Search for the cell housing the specified text and yield its [x, y] center coordinate. 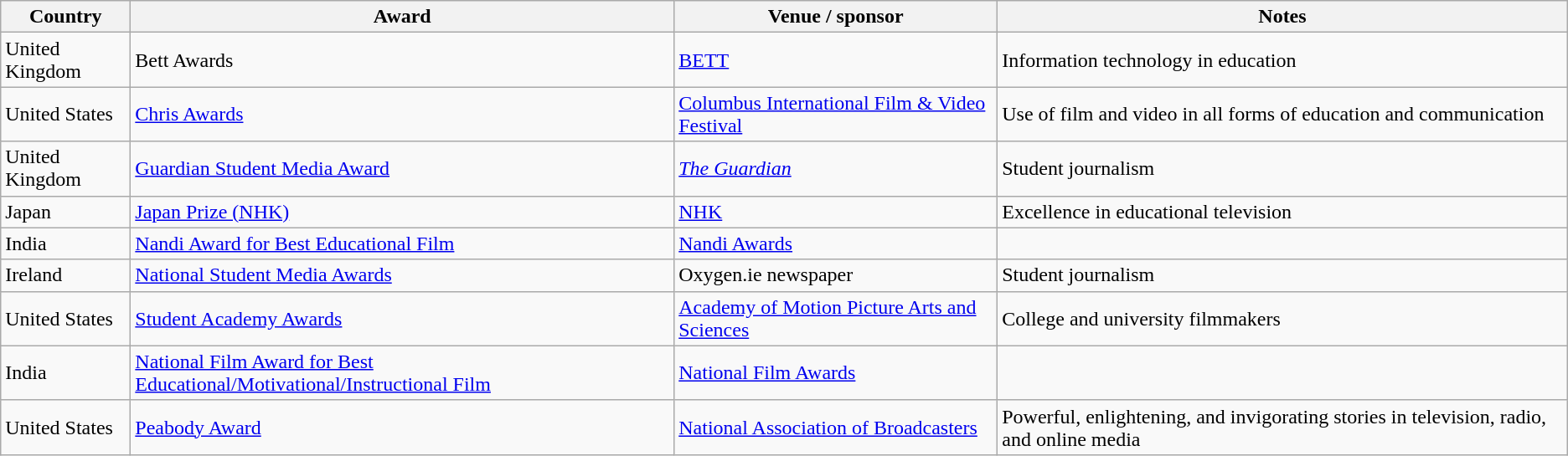
Excellence in educational television [1283, 212]
National Film Award for Best Educational/Motivational/Instructional Film [402, 373]
Nandi Award for Best Educational Film [402, 243]
Japan [65, 212]
National Film Awards [836, 373]
Country [65, 17]
Information technology in education [1283, 60]
Academy of Motion Picture Arts and Sciences [836, 318]
National Association of Broadcasters [836, 427]
Notes [1283, 17]
Nandi Awards [836, 243]
NHK [836, 212]
Peabody Award [402, 427]
Chris Awards [402, 114]
The Guardian [836, 169]
Award [402, 17]
BETT [836, 60]
National Student Media Awards [402, 275]
Bett Awards [402, 60]
Student Academy Awards [402, 318]
Columbus International Film & Video Festival [836, 114]
Powerful, enlightening, and invigorating stories in television, radio, and online media [1283, 427]
College and university filmmakers [1283, 318]
Venue / sponsor [836, 17]
Japan Prize (NHK) [402, 212]
Oxygen.ie newspaper [836, 275]
Ireland [65, 275]
Use of film and video in all forms of education and communication [1283, 114]
Guardian Student Media Award [402, 169]
